Identify which cell holds the provided text, then report its [x, y] central coordinate. 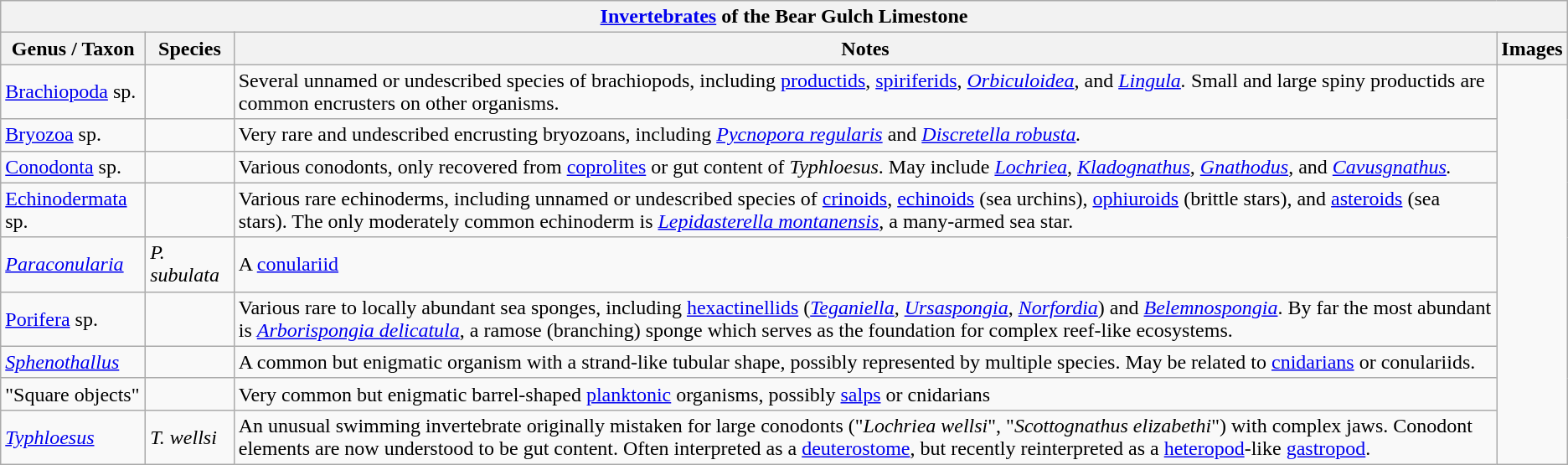
Very rare and undescribed encrusting bryozoans, including Pycnopora regularis and Discretella robusta. [865, 135]
Sphenothallus [74, 362]
A conulariid [865, 265]
Various conodonts, only recovered from coprolites or gut content of Typhloesus. May include Lochriea, Kladognathus, Gnathodus, and Cavusgnathus. [865, 167]
T. wellsi [189, 437]
Typhloesus [74, 437]
Very common but enigmatic barrel-shaped planktonic organisms, possibly salps or cnidarians [865, 394]
Brachiopoda sp. [74, 92]
Species [189, 49]
Notes [865, 49]
P. subulata [189, 265]
Paraconularia [74, 265]
Invertebrates of the Bear Gulch Limestone [784, 17]
Bryozoa sp. [74, 135]
Genus / Taxon [74, 49]
Echinodermata sp. [74, 209]
"Square objects" [74, 394]
Images [1532, 49]
Conodonta sp. [74, 167]
Porifera sp. [74, 318]
